Return [X, Y] of the center of cell containing provided text 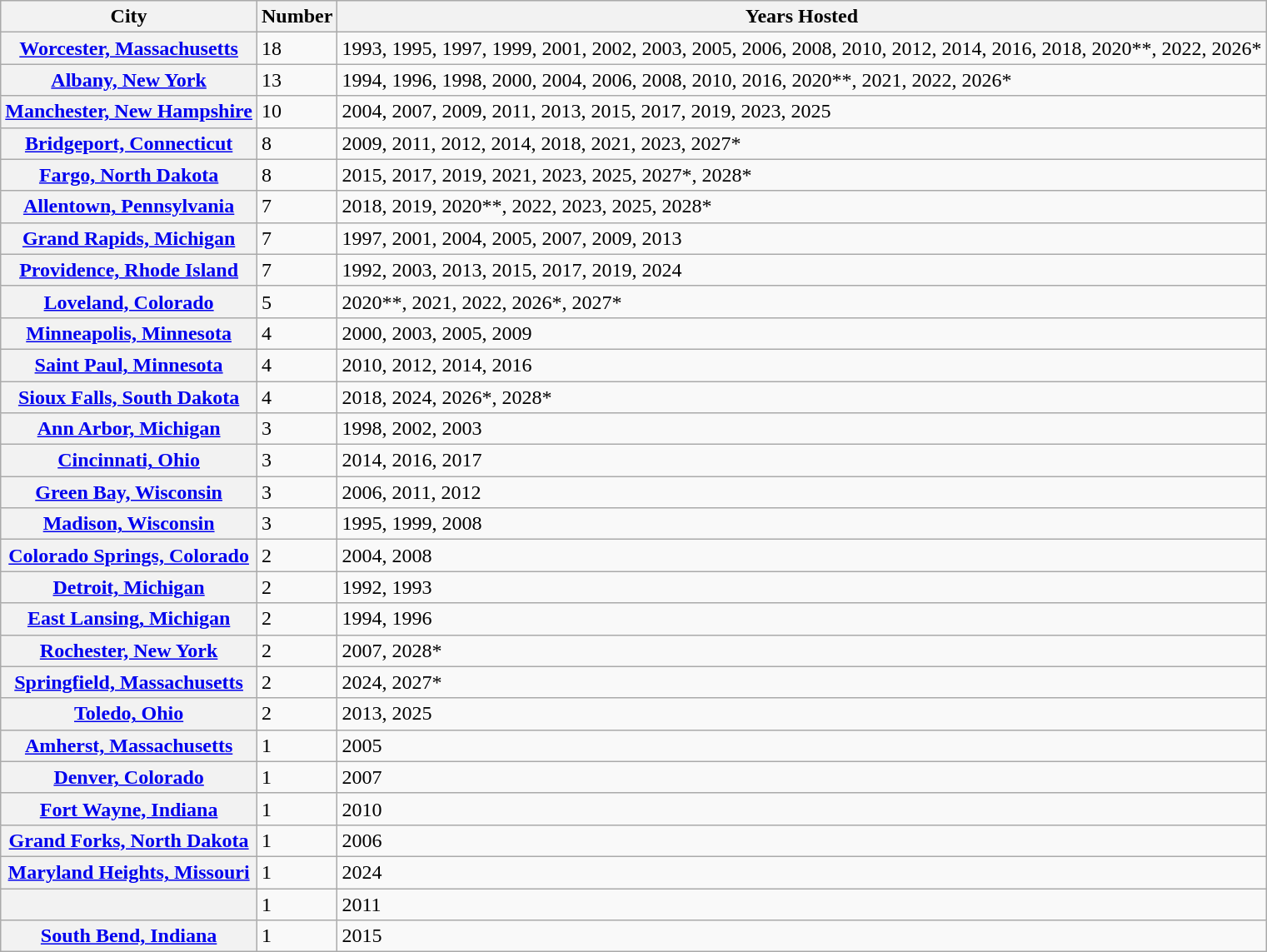
5 [297, 302]
East Lansing, Michigan [129, 619]
Cincinnati, Ohio [129, 461]
Fort Wayne, Indiana [129, 809]
Allentown, Pennsylvania [129, 207]
2004, 2007, 2009, 2011, 2013, 2015, 2017, 2019, 2023, 2025 [801, 112]
Worcester, Massachusetts [129, 48]
Toledo, Ohio [129, 714]
1994, 1996, 1998, 2000, 2004, 2006, 2008, 2010, 2016, 2020**, 2021, 2022, 2026* [801, 80]
2011 [801, 904]
13 [297, 80]
2006 [801, 840]
Denver, Colorado [129, 777]
2018, 2019, 2020**, 2022, 2023, 2025, 2028* [801, 207]
2010 [801, 809]
Ann Arbor, Michigan [129, 429]
1994, 1996 [801, 619]
2000, 2003, 2005, 2009 [801, 333]
Fargo, North Dakota [129, 175]
2006, 2011, 2012 [801, 492]
Springfield, Massachusetts [129, 682]
Grand Forks, North Dakota [129, 840]
Number [297, 17]
1997, 2001, 2004, 2005, 2007, 2009, 2013 [801, 238]
Saint Paul, Minnesota [129, 365]
City [129, 17]
Albany, New York [129, 80]
Rochester, New York [129, 650]
South Bend, Indiana [129, 936]
1993, 1995, 1997, 1999, 2001, 2002, 2003, 2005, 2006, 2008, 2010, 2012, 2014, 2016, 2018, 2020**, 2022, 2026* [801, 48]
Colorado Springs, Colorado [129, 556]
2007 [801, 777]
Loveland, Colorado [129, 302]
2024 [801, 872]
1998, 2002, 2003 [801, 429]
2005 [801, 745]
Amherst, Massachusetts [129, 745]
1992, 1993 [801, 587]
2015, 2017, 2019, 2021, 2023, 2025, 2027*, 2028* [801, 175]
Detroit, Michigan [129, 587]
2009, 2011, 2012, 2014, 2018, 2021, 2023, 2027* [801, 143]
1992, 2003, 2013, 2015, 2017, 2019, 2024 [801, 270]
2004, 2008 [801, 556]
Providence, Rhode Island [129, 270]
Years Hosted [801, 17]
2020**, 2021, 2022, 2026*, 2027* [801, 302]
2007, 2028* [801, 650]
Green Bay, Wisconsin [129, 492]
2018, 2024, 2026*, 2028* [801, 397]
2013, 2025 [801, 714]
Maryland Heights, Missouri [129, 872]
Minneapolis, Minnesota [129, 333]
2014, 2016, 2017 [801, 461]
2010, 2012, 2014, 2016 [801, 365]
10 [297, 112]
1995, 1999, 2008 [801, 524]
Grand Rapids, Michigan [129, 238]
Manchester, New Hampshire [129, 112]
Sioux Falls, South Dakota [129, 397]
18 [297, 48]
2015 [801, 936]
2024, 2027* [801, 682]
Madison, Wisconsin [129, 524]
Bridgeport, Connecticut [129, 143]
